Provide the (X, Y) coordinate of the cell's center where the given text is located.  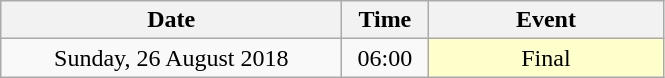
Sunday, 26 August 2018 (172, 58)
Time (385, 20)
Event (546, 20)
06:00 (385, 58)
Final (546, 58)
Date (172, 20)
